From the cell containing the given text, extract its center point as [x, y] coordinate. 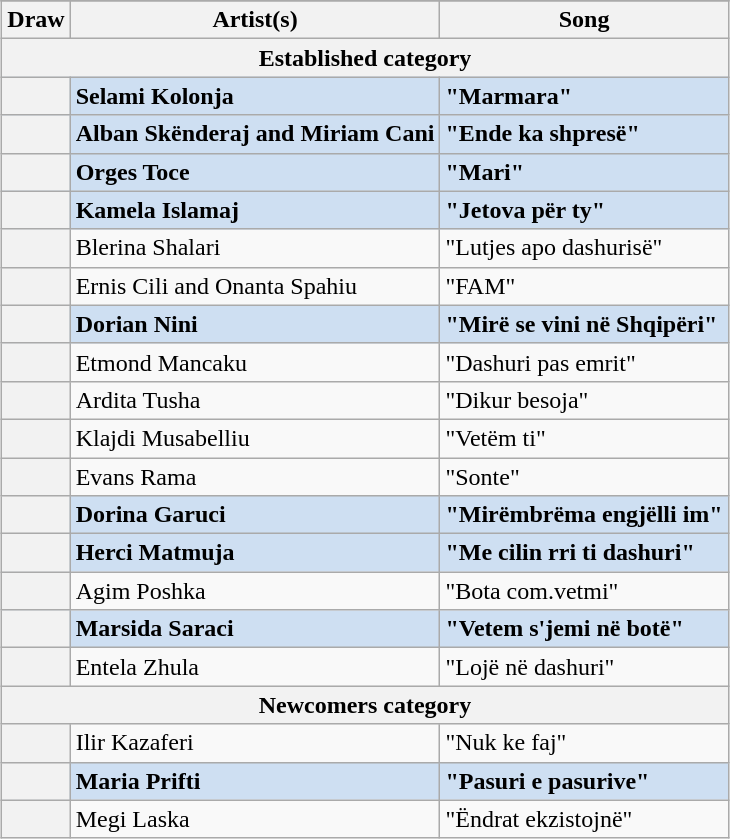
"Vetem s'jemi në botë" [584, 629]
Dorian Nini [255, 324]
Etmond Mancaku [255, 362]
Megi Laska [255, 819]
Evans Rama [255, 477]
"Nuk ke faj" [584, 743]
Blerina Shalari [255, 248]
"Lojë në dashuri" [584, 667]
"Vetëm ti" [584, 438]
Alban Skënderaj and Miriam Cani [255, 134]
"Jetova për ty" [584, 210]
Maria Prifti [255, 781]
Draw [36, 20]
Marsida Saraci [255, 629]
"Ëndrat ekzistojnë" [584, 819]
"Me cilin rri ti dashuri" [584, 553]
"Mari" [584, 172]
Selami Kolonja [255, 96]
"Mirëmbrëma engjëlli im" [584, 515]
Kamela Islamaj [255, 210]
"Lutjes apo dashurisë" [584, 248]
"Bota com.vetmi" [584, 591]
Established category [365, 58]
"Marmara" [584, 96]
Herci Matmuja [255, 553]
"Sonte" [584, 477]
Entela Zhula [255, 667]
"FAM" [584, 286]
Newcomers category [365, 705]
Artist(s) [255, 20]
"Dashuri pas emrit" [584, 362]
Klajdi Musabelliu [255, 438]
Song [584, 20]
Ernis Cili and Onanta Spahiu [255, 286]
"Ende ka shpresë" [584, 134]
"Mirë se vini në Shqipëri" [584, 324]
Ilir Kazaferi [255, 743]
Dorina Garuci [255, 515]
Orges Toce [255, 172]
"Dikur besoja" [584, 400]
"Pasuri e pasurive" [584, 781]
Ardita Tusha [255, 400]
Agim Poshka [255, 591]
